Capture the cell that displays the provided text and extract its (X, Y) central coordinate. 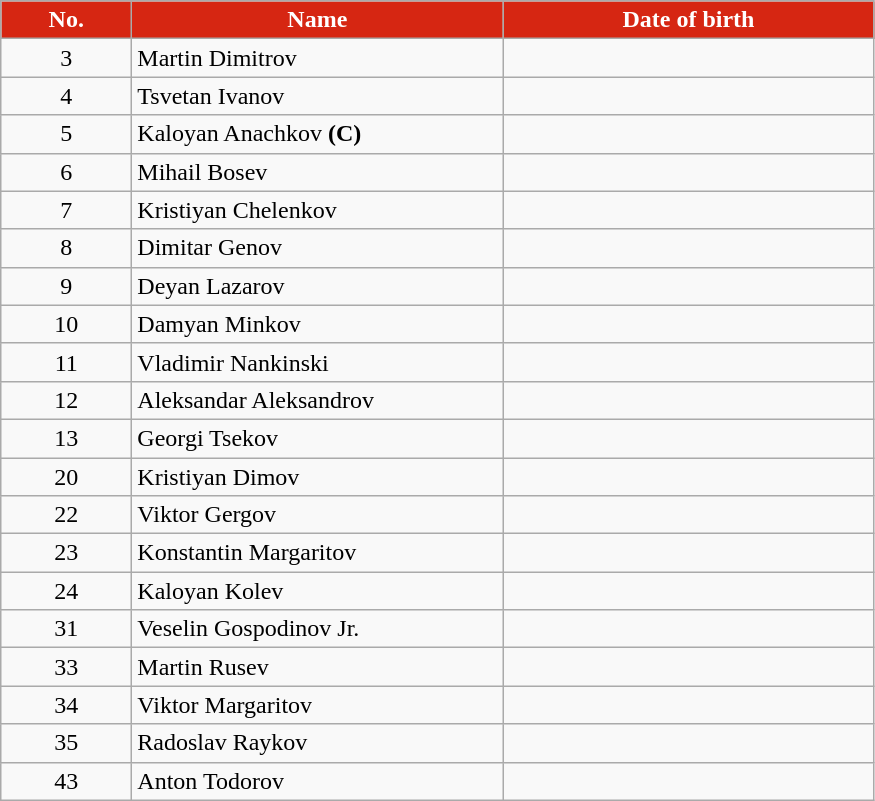
22 (66, 515)
Veselin Gospodinov Jr. (318, 629)
Dimitar Genov (318, 248)
10 (66, 324)
Mihail Bosev (318, 172)
Kaloyan Anachkov (C) (318, 134)
23 (66, 553)
5 (66, 134)
20 (66, 477)
35 (66, 743)
Vladimir Nankinski (318, 362)
34 (66, 705)
Date of birth (688, 20)
11 (66, 362)
12 (66, 400)
8 (66, 248)
Kristiyan Dimov (318, 477)
6 (66, 172)
Anton Todorov (318, 781)
31 (66, 629)
Kaloyan Kolev (318, 591)
Viktor Margaritov (318, 705)
Deyan Lazarov (318, 286)
Konstantin Margaritov (318, 553)
Kristiyan Chelenkov (318, 210)
43 (66, 781)
Martin Rusev (318, 667)
4 (66, 96)
9 (66, 286)
Damyan Minkov (318, 324)
Martin Dimitrov (318, 58)
Aleksandar Aleksandrov (318, 400)
Name (318, 20)
No. (66, 20)
24 (66, 591)
Radoslav Raykov (318, 743)
7 (66, 210)
13 (66, 438)
Georgi Tsekov (318, 438)
3 (66, 58)
Tsvetan Ivanov (318, 96)
33 (66, 667)
Viktor Gergov (318, 515)
